For the text-containing cell, return its midpoint in [X, Y] coordinate format. 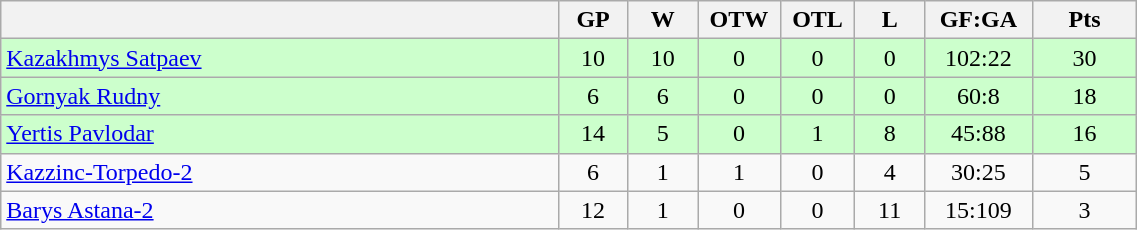
L [890, 20]
45:88 [978, 134]
W [663, 20]
4 [890, 172]
GF:GA [978, 20]
18 [1084, 96]
15:109 [978, 210]
11 [890, 210]
OTW [740, 20]
Pts [1084, 20]
GP [593, 20]
Barys Astana-2 [280, 210]
60:8 [978, 96]
102:22 [978, 58]
16 [1084, 134]
Gornyak Rudny [280, 96]
Kazakhmys Satpaev [280, 58]
30 [1084, 58]
30:25 [978, 172]
8 [890, 134]
Yertis Pavlodar [280, 134]
14 [593, 134]
OTL [818, 20]
3 [1084, 210]
Kazzinc-Torpedo-2 [280, 172]
12 [593, 210]
